Identify which cell holds the provided text, then report its (x, y) central coordinate. 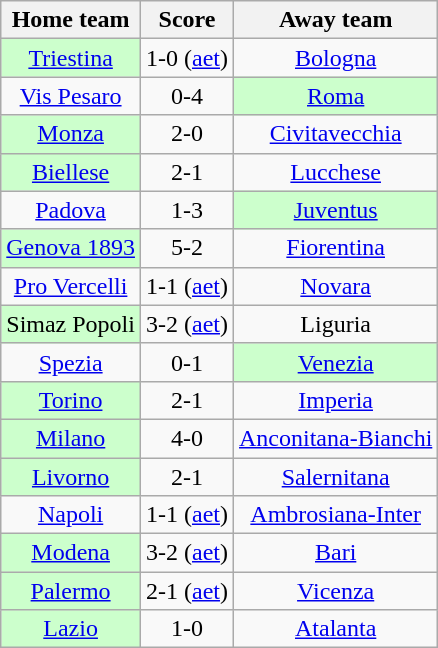
Lucchese (336, 172)
Away team (336, 20)
Spezia (71, 362)
Padova (71, 210)
2-0 (186, 134)
Livorno (71, 477)
1-0 (186, 629)
Venezia (336, 362)
Score (186, 20)
Vis Pesaro (71, 96)
Salernitana (336, 477)
Napoli (71, 515)
Atalanta (336, 629)
0-4 (186, 96)
Lazio (71, 629)
Triestina (71, 58)
Torino (71, 400)
4-0 (186, 438)
1-3 (186, 210)
Anconitana-Bianchi (336, 438)
Roma (336, 96)
Modena (71, 553)
Pro Vercelli (71, 286)
5-2 (186, 248)
Genova 1893 (71, 248)
0-1 (186, 362)
Milano (71, 438)
Monza (71, 134)
Bari (336, 553)
Biellese (71, 172)
1-0 (aet) (186, 58)
2-1 (aet) (186, 591)
Imperia (336, 400)
Juventus (336, 210)
Fiorentina (336, 248)
Simaz Popoli (71, 324)
Home team (71, 20)
Novara (336, 286)
Vicenza (336, 591)
Civitavecchia (336, 134)
Palermo (71, 591)
Bologna (336, 58)
Liguria (336, 324)
Ambrosiana-Inter (336, 515)
